For the text-containing cell, return its midpoint in (x, y) coordinate format. 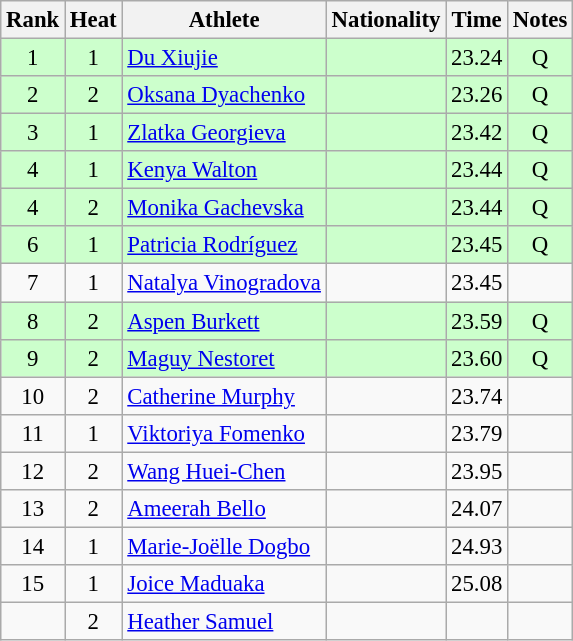
Wang Huei-Chen (224, 471)
12 (33, 471)
8 (33, 321)
7 (33, 283)
25.08 (477, 584)
11 (33, 433)
23.59 (477, 321)
Du Xiujie (224, 58)
Joice Maduaka (224, 584)
23.26 (477, 95)
Marie-Joëlle Dogbo (224, 546)
23.60 (477, 358)
Kenya Walton (224, 170)
Ameerah Bello (224, 509)
23.95 (477, 471)
3 (33, 133)
Oksana Dyachenko (224, 95)
Rank (33, 20)
Catherine Murphy (224, 396)
Time (477, 20)
10 (33, 396)
Maguy Nestoret (224, 358)
23.24 (477, 58)
9 (33, 358)
Notes (540, 20)
14 (33, 546)
Zlatka Georgieva (224, 133)
Athlete (224, 20)
24.07 (477, 509)
15 (33, 584)
Monika Gachevska (224, 208)
Natalya Vinogradova (224, 283)
23.42 (477, 133)
Viktoriya Fomenko (224, 433)
Heat (94, 20)
23.79 (477, 433)
24.93 (477, 546)
Nationality (386, 20)
23.74 (477, 396)
Patricia Rodríguez (224, 245)
13 (33, 509)
Aspen Burkett (224, 321)
Heather Samuel (224, 621)
6 (33, 245)
